Output the [X, Y] coordinate of the center of the cell containing the given text.  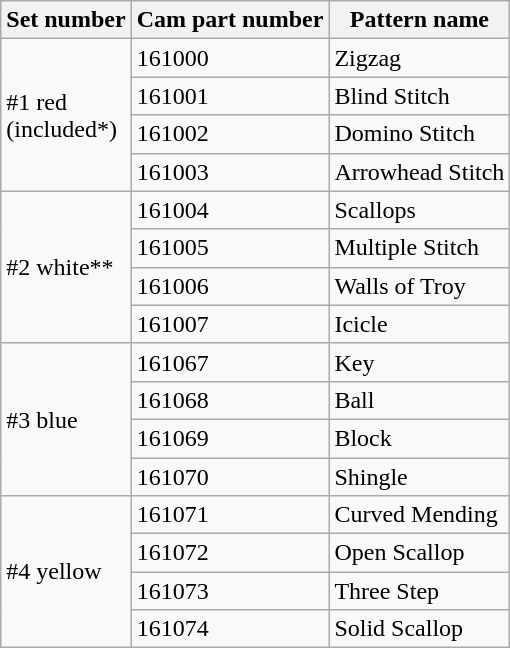
Icicle [420, 324]
Set number [66, 20]
#1 red(included*) [66, 115]
161069 [230, 438]
161071 [230, 515]
#4 yellow [66, 572]
161067 [230, 362]
161006 [230, 286]
Solid Scallop [420, 629]
Walls of Troy [420, 286]
161001 [230, 96]
Shingle [420, 477]
#3 blue [66, 419]
Pattern name [420, 20]
161068 [230, 400]
161007 [230, 324]
Key [420, 362]
161070 [230, 477]
161072 [230, 553]
Cam part number [230, 20]
Zigzag [420, 58]
161005 [230, 248]
Open Scallop [420, 553]
161004 [230, 210]
Ball [420, 400]
Block [420, 438]
Blind Stitch [420, 96]
161003 [230, 172]
Domino Stitch [420, 134]
Scallops [420, 210]
161000 [230, 58]
#2 white** [66, 267]
Three Step [420, 591]
Multiple Stitch [420, 248]
161074 [230, 629]
Arrowhead Stitch [420, 172]
161073 [230, 591]
161002 [230, 134]
Curved Mending [420, 515]
